Scan for the cell matching the given text and deliver its [x, y] coordinate at center. 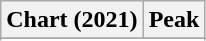
Peak [174, 20]
Chart (2021) [72, 20]
